Return (X, Y) of the center of cell containing provided text 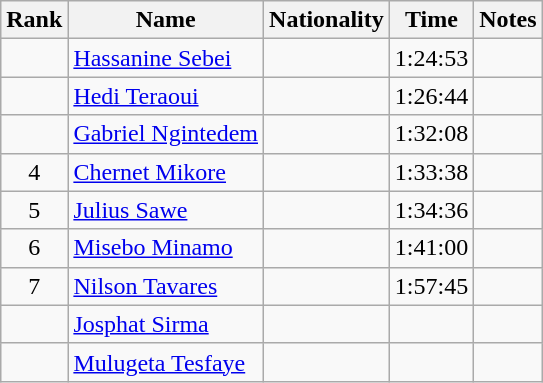
1:24:53 (431, 58)
Hedi Teraoui (166, 96)
Chernet Mikore (166, 172)
Time (431, 20)
Julius Sawe (166, 210)
Notes (508, 20)
Nationality (327, 20)
1:57:45 (431, 286)
7 (34, 286)
Misebo Minamo (166, 248)
Nilson Tavares (166, 286)
1:41:00 (431, 248)
Name (166, 20)
Gabriel Ngintedem (166, 134)
Hassanine Sebei (166, 58)
4 (34, 172)
Mulugeta Tesfaye (166, 362)
5 (34, 210)
Rank (34, 20)
1:34:36 (431, 210)
6 (34, 248)
1:32:08 (431, 134)
1:33:38 (431, 172)
Josphat Sirma (166, 324)
1:26:44 (431, 96)
